Capture the cell that displays the provided text and extract its (x, y) central coordinate. 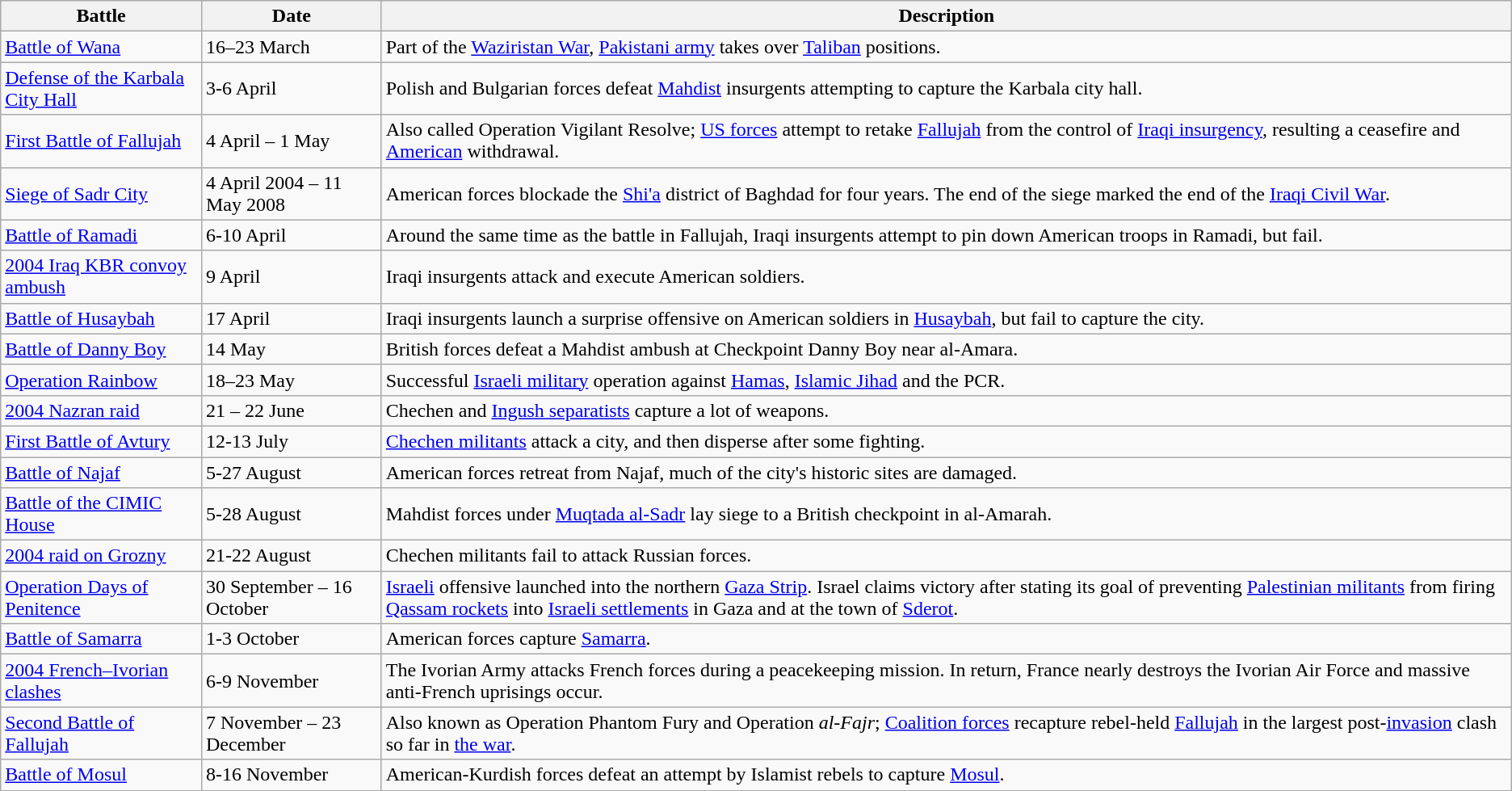
Battle of Mosul (102, 775)
30 September – 16 October (291, 598)
Polish and Bulgarian forces defeat Mahdist insurgents attempting to capture the Karbala city hall. (947, 89)
2004 Nazran raid (102, 410)
Battle of Najaf (102, 473)
2004 French–Ivorian clashes (102, 680)
Chechen and Ingush separatists capture a lot of weapons. (947, 410)
1-3 October (291, 639)
American-Kurdish forces defeat an attempt by Islamist rebels to capture Mosul. (947, 775)
Description (947, 16)
Successful Israeli military operation against Hamas, Islamic Jihad and the PCR. (947, 380)
Battle of Samarra (102, 639)
Mahdist forces under Muqtada al-Sadr lay siege to a British checkpoint in al-Amarah. (947, 514)
4 April 2004 – 11 May 2008 (291, 194)
Battle of Ramadi (102, 235)
Iraqi insurgents launch a surprise offensive on American soldiers in Husaybah, but fail to capture the city. (947, 318)
5-27 August (291, 473)
Battle of Wana (102, 47)
Iraqi insurgents attack and execute American soldiers. (947, 276)
British forces defeat a Mahdist ambush at Checkpoint Danny Boy near al-Amara. (947, 349)
Date (291, 16)
21-22 August (291, 556)
14 May (291, 349)
Second Battle of Fallujah (102, 734)
6-10 April (291, 235)
9 April (291, 276)
Chechen militants attack a city, and then disperse after some fighting. (947, 441)
2004 raid on Grozny (102, 556)
First Battle of Fallujah (102, 141)
4 April – 1 May (291, 141)
Battle of the CIMIC House (102, 514)
Part of the Waziristan War, Pakistani army takes over Taliban positions. (947, 47)
Battle of Husaybah (102, 318)
3-6 April (291, 89)
21 – 22 June (291, 410)
Operation Days of Penitence (102, 598)
6-9 November (291, 680)
Operation Rainbow (102, 380)
2004 Iraq KBR convoy ambush (102, 276)
Battle (102, 16)
Defense of the Karbala City Hall (102, 89)
American forces retreat from Najaf, much of the city's historic sites are damaged. (947, 473)
Battle of Danny Boy (102, 349)
Siege of Sadr City (102, 194)
12-13 July (291, 441)
16–23 March (291, 47)
Chechen militants fail to attack Russian forces. (947, 556)
First Battle of Avtury (102, 441)
18–23 May (291, 380)
8-16 November (291, 775)
Around the same time as the battle in Fallujah, Iraqi insurgents attempt to pin down American troops in Ramadi, but fail. (947, 235)
American forces blockade the Shi'a district of Baghdad for four years. The end of the siege marked the end of the Iraqi Civil War. (947, 194)
17 April (291, 318)
American forces capture Samarra. (947, 639)
7 November – 23 December (291, 734)
5-28 August (291, 514)
